Pinpoint the cell where the given text exists, returning its [x, y] midpoint coordinate. 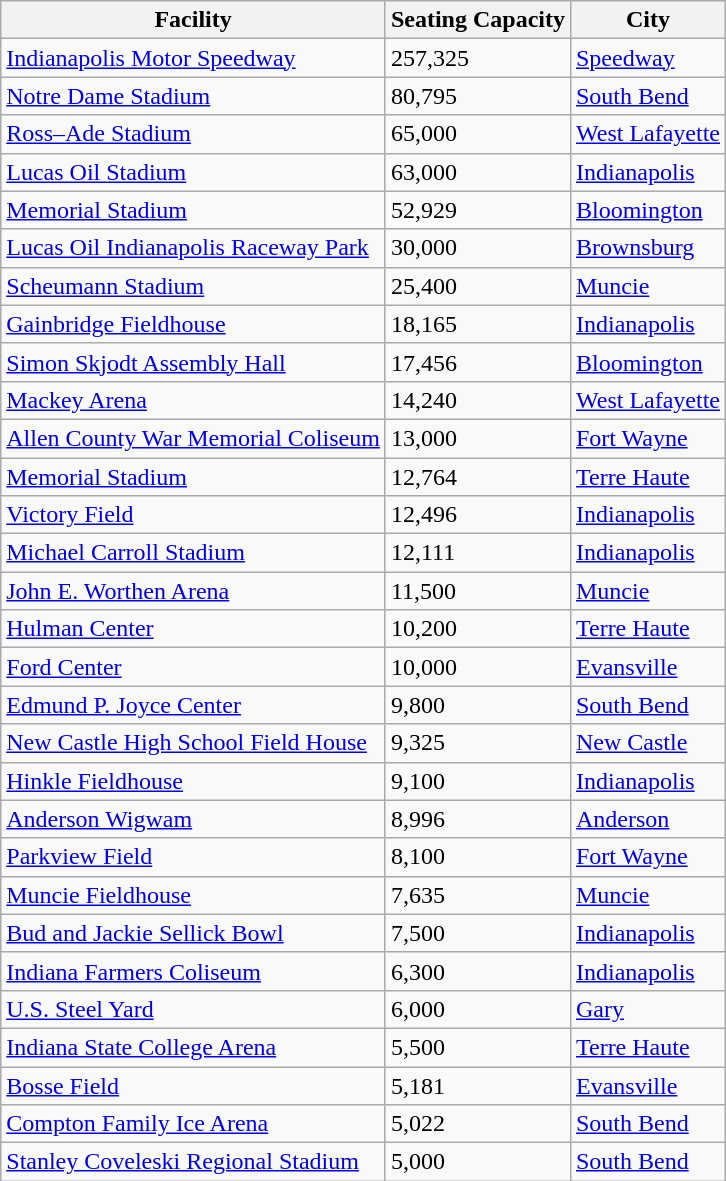
Hulman Center [194, 629]
30,000 [478, 248]
Lucas Oil Stadium [194, 172]
Anderson Wigwam [194, 819]
Parkview Field [194, 857]
12,496 [478, 515]
18,165 [478, 324]
52,929 [478, 210]
8,100 [478, 857]
Bosse Field [194, 1085]
14,240 [478, 400]
Bud and Jackie Sellick Bowl [194, 933]
6,300 [478, 971]
Indianapolis Motor Speedway [194, 58]
Compton Family Ice Arena [194, 1124]
New Castle [648, 743]
Indiana Farmers Coliseum [194, 971]
65,000 [478, 134]
63,000 [478, 172]
11,500 [478, 591]
5,500 [478, 1047]
7,500 [478, 933]
10,000 [478, 667]
9,325 [478, 743]
Notre Dame Stadium [194, 96]
Brownsburg [648, 248]
U.S. Steel Yard [194, 1009]
Ross–Ade Stadium [194, 134]
5,000 [478, 1162]
Michael Carroll Stadium [194, 553]
Speedway [648, 58]
Gainbridge Fieldhouse [194, 324]
Stanley Coveleski Regional Stadium [194, 1162]
Scheumann Stadium [194, 286]
5,022 [478, 1124]
6,000 [478, 1009]
Indiana State College Arena [194, 1047]
257,325 [478, 58]
Victory Field [194, 515]
Mackey Arena [194, 400]
Simon Skjodt Assembly Hall [194, 362]
9,800 [478, 705]
Muncie Fieldhouse [194, 895]
Lucas Oil Indianapolis Raceway Park [194, 248]
80,795 [478, 96]
7,635 [478, 895]
13,000 [478, 438]
9,100 [478, 781]
25,400 [478, 286]
Anderson [648, 819]
City [648, 20]
Ford Center [194, 667]
Allen County War Memorial Coliseum [194, 438]
12,111 [478, 553]
12,764 [478, 477]
Edmund P. Joyce Center [194, 705]
10,200 [478, 629]
Seating Capacity [478, 20]
Gary [648, 1009]
Facility [194, 20]
New Castle High School Field House [194, 743]
5,181 [478, 1085]
17,456 [478, 362]
Hinkle Fieldhouse [194, 781]
John E. Worthen Arena [194, 591]
8,996 [478, 819]
